Provide the (X, Y) coordinate of the cell's center where the given text is located.  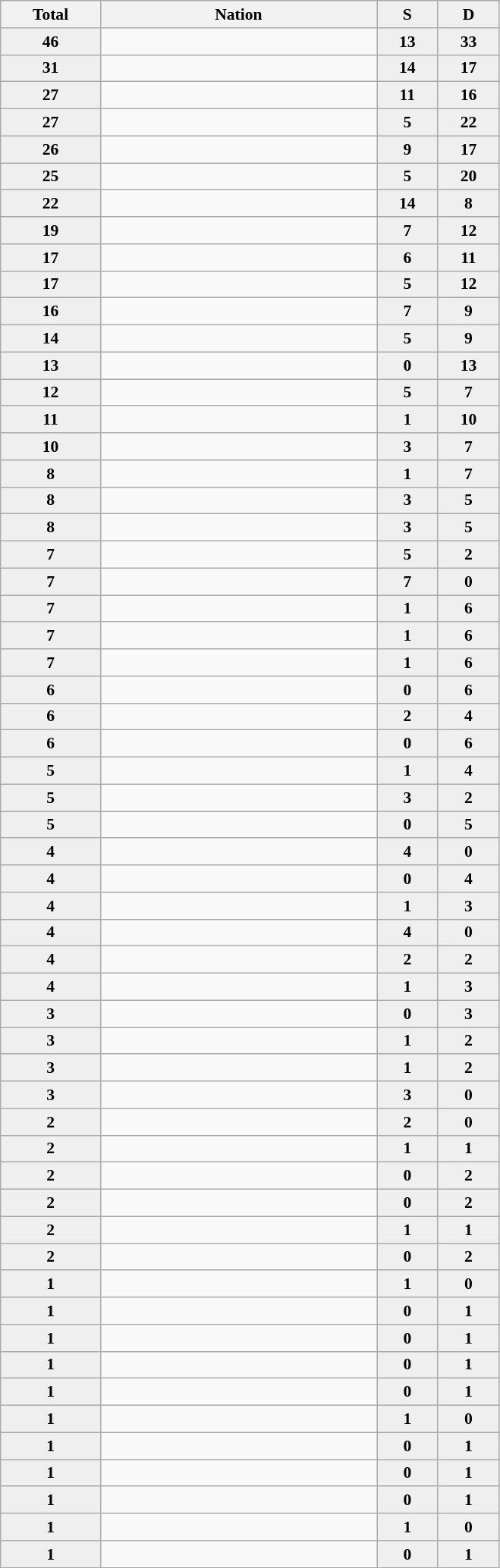
S (407, 14)
46 (51, 42)
20 (469, 177)
19 (51, 230)
D (469, 14)
26 (51, 149)
Nation (238, 14)
33 (469, 42)
Total (51, 14)
31 (51, 68)
25 (51, 177)
